Capture the cell that displays the provided text and extract its [x, y] central coordinate. 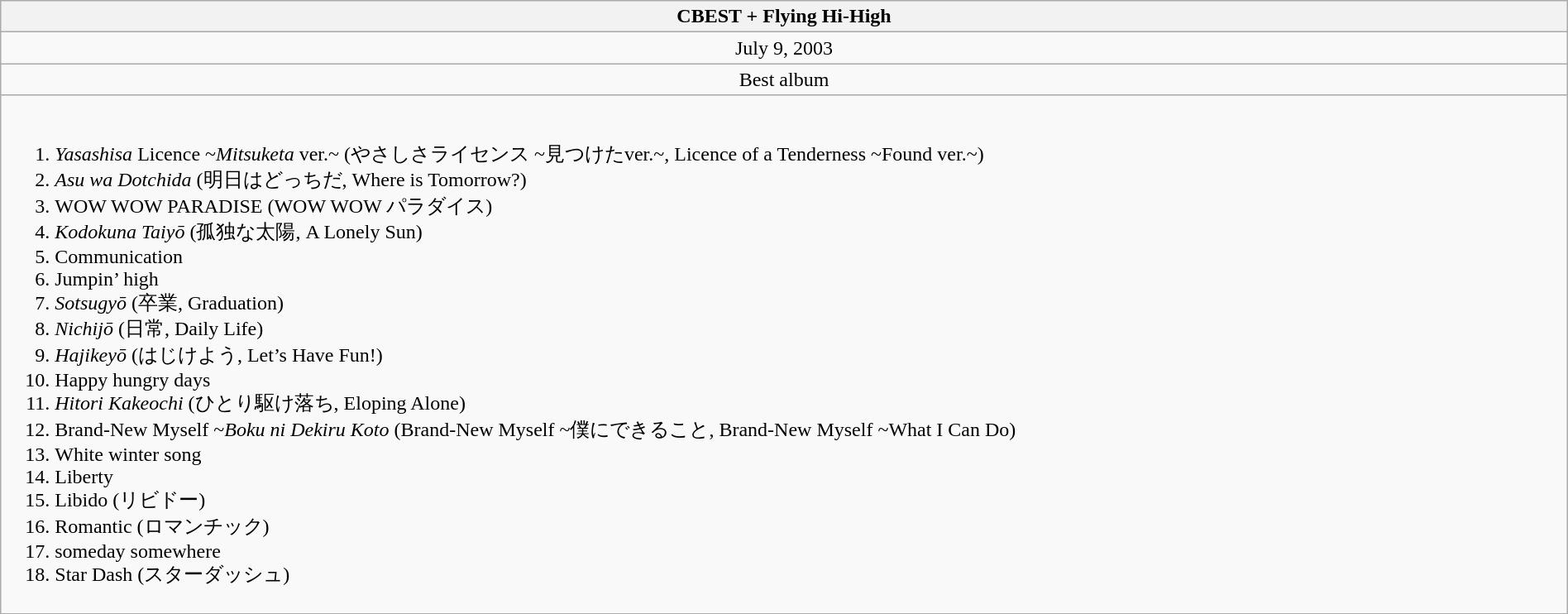
CBEST + Flying Hi-High [784, 17]
Best album [784, 79]
July 9, 2003 [784, 48]
